Pinpoint the cell where the given text exists, returning its [x, y] midpoint coordinate. 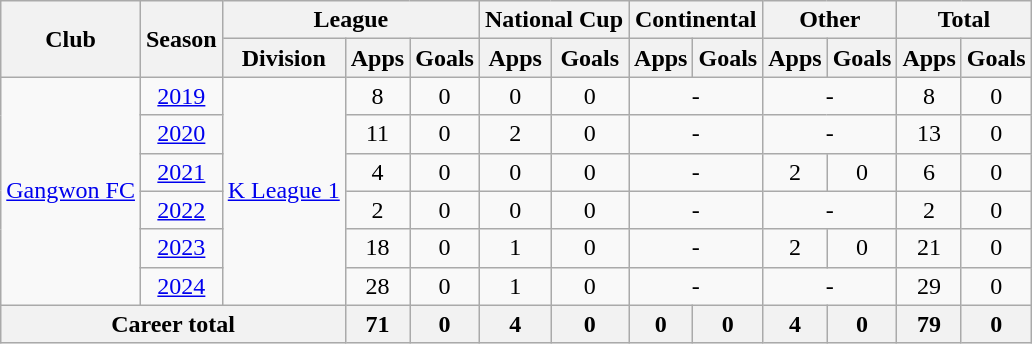
2020 [181, 134]
2024 [181, 286]
Continental [696, 20]
2022 [181, 210]
18 [377, 248]
13 [929, 134]
League [350, 20]
Club [71, 39]
Season [181, 39]
Division [284, 58]
79 [929, 324]
2023 [181, 248]
National Cup [554, 20]
2019 [181, 96]
Other [830, 20]
71 [377, 324]
2021 [181, 172]
6 [929, 172]
21 [929, 248]
Total [964, 20]
Career total [174, 324]
28 [377, 286]
K League 1 [284, 191]
29 [929, 286]
Gangwon FC [71, 191]
11 [377, 134]
